Pinpoint the cell where the given text exists, returning its [X, Y] midpoint coordinate. 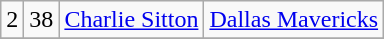
Charlie Sitton [132, 20]
2 [12, 20]
Dallas Mavericks [294, 20]
38 [42, 20]
